Pinpoint the cell where the given text exists, returning its (x, y) midpoint coordinate. 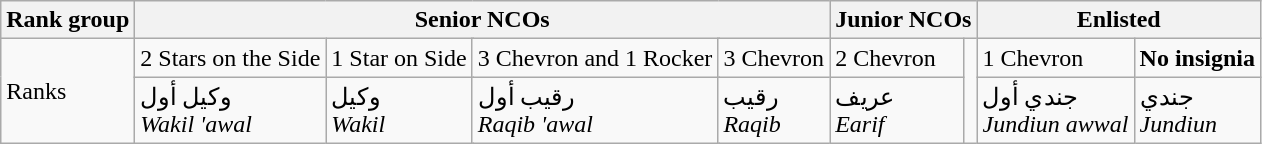
Rank group (68, 20)
وكيلWakil (399, 110)
جنديJundiun (1197, 110)
3 Chevron (774, 58)
جندي أولJundiun awwal (1056, 110)
1 Star on Side (399, 58)
Ranks (68, 92)
2 Chevron (897, 58)
رقيب أولRaqib 'awal (595, 110)
Senior NCOs (482, 20)
3 Chevron and 1 Rocker (595, 58)
وكيل أولWakil 'awal (230, 110)
رقیبRaqib (774, 110)
Enlisted (1119, 20)
1 Chevron (1056, 58)
Junior NCOs (904, 20)
2 Stars on the Side (230, 58)
عريفEarif (897, 110)
No insignia (1197, 58)
